Search for the cell housing the specified text and yield its [X, Y] center coordinate. 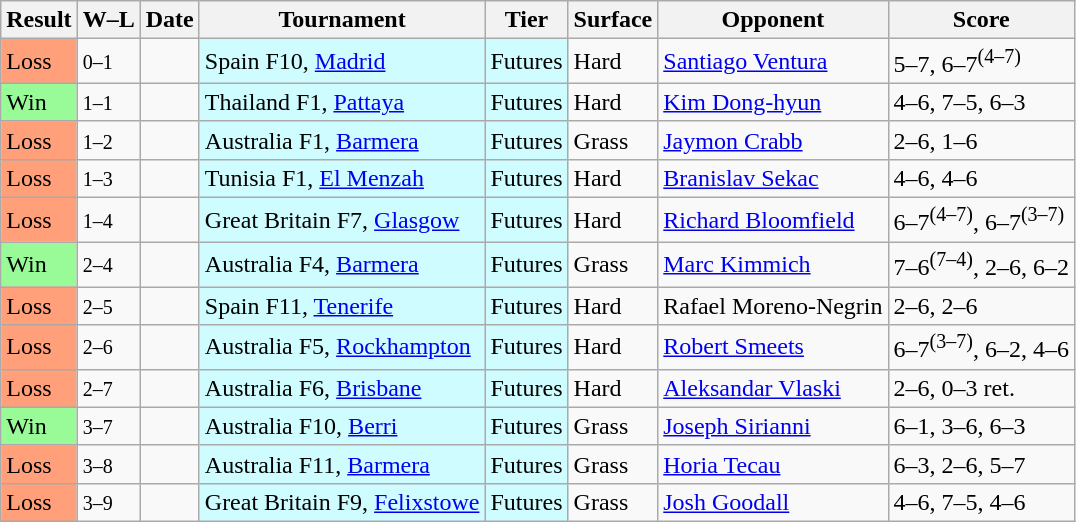
W–L [108, 20]
Horia Tecau [773, 464]
Date [170, 20]
Australia F4, Barmera [342, 264]
Tier [526, 20]
Tunisia F1, El Menzah [342, 178]
1–2 [108, 140]
3–8 [108, 464]
Australia F5, Rockhampton [342, 348]
1–1 [108, 102]
Jaymon Crabb [773, 140]
4–6, 7–5, 6–3 [981, 102]
7–6(7–4), 2–6, 6–2 [981, 264]
Aleksandar Vlaski [773, 388]
1–3 [108, 178]
2–6, 1–6 [981, 140]
Score [981, 20]
2–6 [108, 348]
Spain F10, Madrid [342, 62]
Opponent [773, 20]
Tournament [342, 20]
2–4 [108, 264]
Great Britain F9, Felixstowe [342, 502]
3–9 [108, 502]
Australia F1, Barmera [342, 140]
Surface [613, 20]
5–7, 6–7(4–7) [981, 62]
Santiago Ventura [773, 62]
Result [39, 20]
3–7 [108, 426]
4–6, 7–5, 4–6 [981, 502]
Australia F10, Berri [342, 426]
4–6, 4–6 [981, 178]
6–3, 2–6, 5–7 [981, 464]
2–6, 0–3 ret. [981, 388]
1–4 [108, 220]
Josh Goodall [773, 502]
2–6, 2–6 [981, 306]
6–7(4–7), 6–7(3–7) [981, 220]
2–7 [108, 388]
Rafael Moreno-Negrin [773, 306]
Joseph Sirianni [773, 426]
6–7(3–7), 6–2, 4–6 [981, 348]
6–1, 3–6, 6–3 [981, 426]
Richard Bloomfield [773, 220]
Great Britain F7, Glasgow [342, 220]
Robert Smeets [773, 348]
Australia F6, Brisbane [342, 388]
Kim Dong-hyun [773, 102]
Branislav Sekac [773, 178]
Marc Kimmich [773, 264]
Thailand F1, Pattaya [342, 102]
2–5 [108, 306]
0–1 [108, 62]
Spain F11, Tenerife [342, 306]
Australia F11, Barmera [342, 464]
